Scan for the cell matching the given text and deliver its (x, y) coordinate at center. 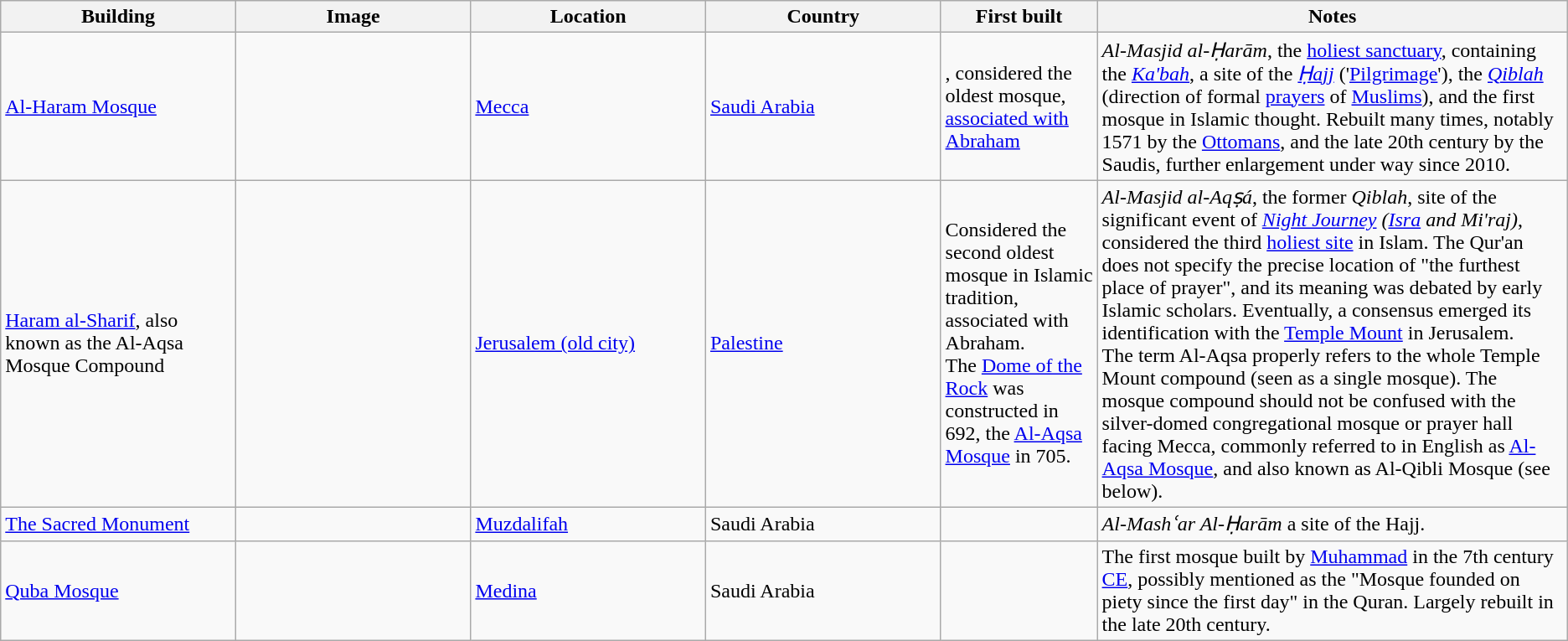
Quba Mosque (119, 590)
Jerusalem (old city) (588, 344)
Medina (588, 590)
Al-Haram Mosque (119, 106)
Muzdalifah (588, 524)
Building (119, 17)
Al-Mashʿar Al-Ḥarām a site of the Hajj. (1332, 524)
Palestine (823, 344)
Image (353, 17)
Notes (1332, 17)
Location (588, 17)
The Sacred Monument (119, 524)
Haram al-Sharif, also known as the Al-Aqsa Mosque Compound (119, 344)
, considered the oldest mosque, associated with Abraham (1019, 106)
Mecca (588, 106)
Country (823, 17)
First built (1019, 17)
